Output the (X, Y) coordinate of the center of the cell containing the given text.  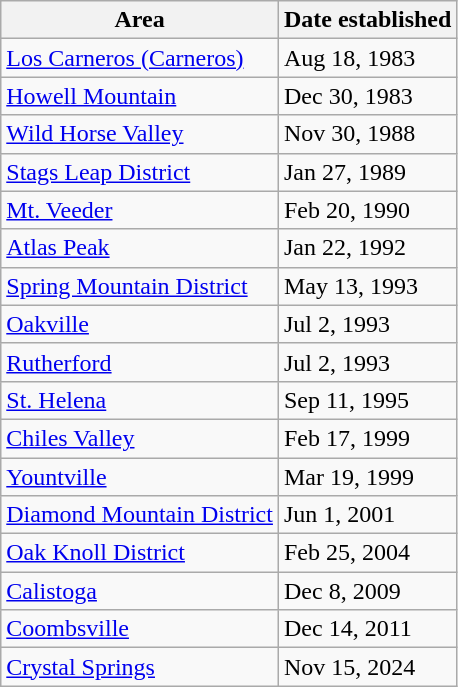
Wild Horse Valley (140, 134)
Dec 8, 2009 (367, 591)
Jan 22, 1992 (367, 248)
Dec 14, 2011 (367, 629)
Chiles Valley (140, 438)
Calistoga (140, 591)
Date established (367, 20)
Stags Leap District (140, 172)
Area (140, 20)
Howell Mountain (140, 96)
Feb 20, 1990 (367, 210)
Nov 15, 2024 (367, 667)
Mar 19, 1999 (367, 477)
Oak Knoll District (140, 553)
Diamond Mountain District (140, 515)
Dec 30, 1983 (367, 96)
May 13, 1993 (367, 286)
Oakville (140, 324)
Sep 11, 1995 (367, 400)
Yountville (140, 477)
Aug 18, 1983 (367, 58)
Atlas Peak (140, 248)
Los Carneros (Carneros) (140, 58)
Coombsville (140, 629)
St. Helena (140, 400)
Jun 1, 2001 (367, 515)
Mt. Veeder (140, 210)
Spring Mountain District (140, 286)
Feb 25, 2004 (367, 553)
Jan 27, 1989 (367, 172)
Crystal Springs (140, 667)
Rutherford (140, 362)
Nov 30, 1988 (367, 134)
Feb 17, 1999 (367, 438)
